From the cell containing the given text, extract its center point as [X, Y] coordinate. 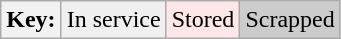
In service [114, 20]
Scrapped [290, 20]
Stored [203, 20]
Key: [31, 20]
